From the cell containing the given text, extract its center point as [X, Y] coordinate. 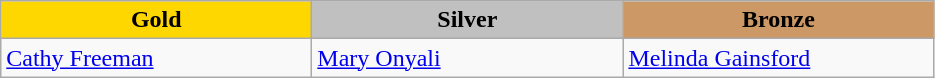
Mary Onyali [468, 58]
Bronze [778, 20]
Cathy Freeman [156, 58]
Gold [156, 20]
Silver [468, 20]
Melinda Gainsford [778, 58]
